Identify which cell holds the provided text, then report its [X, Y] central coordinate. 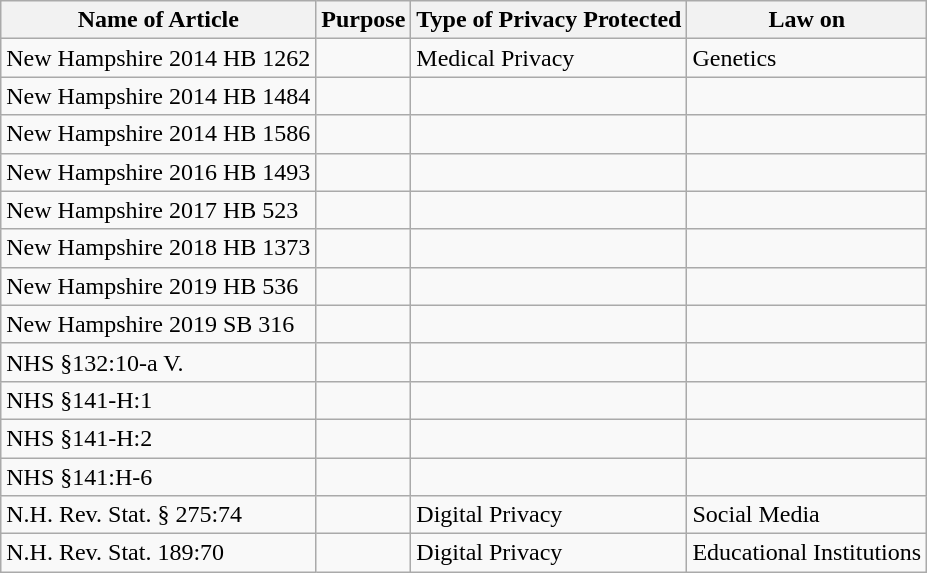
Genetics [807, 58]
N.H. Rev. Stat. 189:70 [158, 553]
New Hampshire 2016 HB 1493 [158, 172]
Educational Institutions [807, 553]
Medical Privacy [549, 58]
Purpose [364, 20]
NHS §141:H-6 [158, 477]
Type of Privacy Protected [549, 20]
NHS §141-H:2 [158, 438]
New Hampshire 2014 HB 1586 [158, 134]
Law on [807, 20]
New Hampshire 2018 HB 1373 [158, 248]
New Hampshire 2014 HB 1484 [158, 96]
Social Media [807, 515]
NHS §141-H:1 [158, 400]
Name of Article [158, 20]
New Hampshire 2017 HB 523 [158, 210]
NHS §132:10-a V. [158, 362]
New Hampshire 2019 SB 316 [158, 324]
New Hampshire 2014 HB 1262 [158, 58]
N.H. Rev. Stat. § 275:74 [158, 515]
New Hampshire 2019 HB 536 [158, 286]
